Find where the given text appears and provide that cell's center as [X, Y] coordinate. 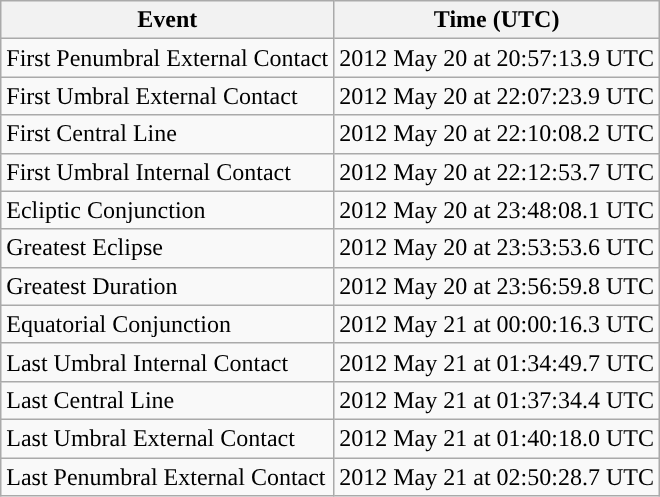
2012 May 20 at 22:07:23.9 UTC [497, 96]
First Penumbral External Contact [168, 58]
2012 May 21 at 01:37:34.4 UTC [497, 400]
Greatest Duration [168, 286]
Event [168, 20]
Last Umbral Internal Contact [168, 362]
2012 May 20 at 23:56:59.8 UTC [497, 286]
2012 May 21 at 02:50:28.7 UTC [497, 477]
Equatorial Conjunction [168, 324]
2012 May 20 at 22:10:08.2 UTC [497, 134]
Last Central Line [168, 400]
Last Penumbral External Contact [168, 477]
Greatest Eclipse [168, 248]
2012 May 20 at 20:57:13.9 UTC [497, 58]
First Umbral External Contact [168, 96]
2012 May 20 at 22:12:53.7 UTC [497, 172]
2012 May 21 at 01:40:18.0 UTC [497, 438]
Ecliptic Conjunction [168, 210]
Time (UTC) [497, 20]
First Central Line [168, 134]
2012 May 20 at 23:48:08.1 UTC [497, 210]
Last Umbral External Contact [168, 438]
2012 May 21 at 01:34:49.7 UTC [497, 362]
2012 May 21 at 00:00:16.3 UTC [497, 324]
2012 May 20 at 23:53:53.6 UTC [497, 248]
First Umbral Internal Contact [168, 172]
